Capture the cell that displays the provided text and extract its [x, y] central coordinate. 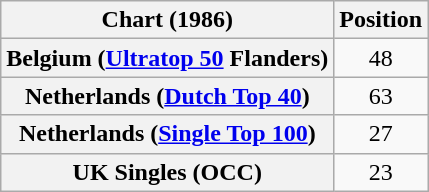
Belgium (Ultratop 50 Flanders) [168, 58]
27 [381, 134]
UK Singles (OCC) [168, 172]
63 [381, 96]
Chart (1986) [168, 20]
48 [381, 58]
23 [381, 172]
Netherlands (Single Top 100) [168, 134]
Position [381, 20]
Netherlands (Dutch Top 40) [168, 96]
